From the cell containing the given text, extract its center point as (X, Y) coordinate. 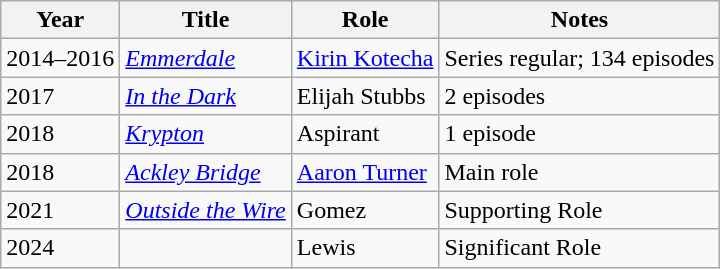
Emmerdale (206, 58)
2017 (60, 96)
Ackley Bridge (206, 172)
Aaron Turner (365, 172)
Elijah Stubbs (365, 96)
Role (365, 20)
Lewis (365, 248)
Supporting Role (580, 210)
Main role (580, 172)
2014–2016 (60, 58)
2024 (60, 248)
Outside the Wire (206, 210)
Title (206, 20)
Krypton (206, 134)
2021 (60, 210)
Significant Role (580, 248)
Year (60, 20)
Series regular; 134 episodes (580, 58)
In the Dark (206, 96)
Notes (580, 20)
1 episode (580, 134)
Aspirant (365, 134)
Kirin Kotecha (365, 58)
Gomez (365, 210)
2 episodes (580, 96)
